Locate the cell with the specified text and output its [x, y] center coordinate. 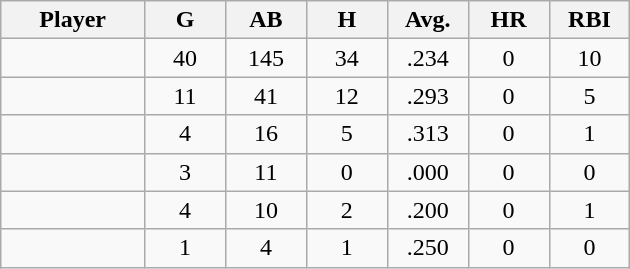
.250 [428, 248]
H [346, 20]
AB [266, 20]
.313 [428, 134]
.200 [428, 210]
16 [266, 134]
HR [508, 20]
.234 [428, 58]
Avg. [428, 20]
34 [346, 58]
40 [186, 58]
RBI [590, 20]
145 [266, 58]
2 [346, 210]
.293 [428, 96]
41 [266, 96]
3 [186, 172]
12 [346, 96]
G [186, 20]
Player [73, 20]
.000 [428, 172]
